Return the (X, Y) coordinate for the center point of the cell that contains the specified text.  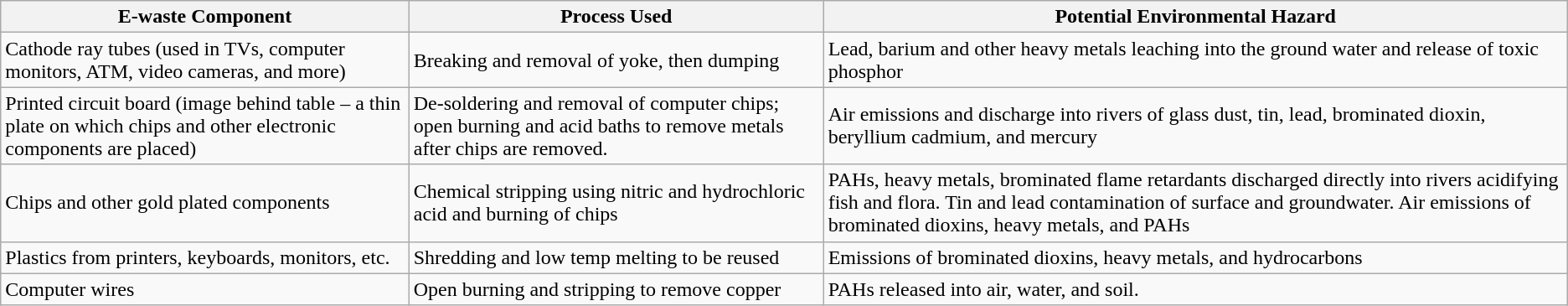
Process Used (616, 17)
De-soldering and removal of computer chips; open burning and acid baths to remove metals after chips are removed. (616, 126)
Chips and other gold plated components (204, 203)
Lead, barium and other heavy metals leaching into the ground water and release of toxic phosphor (1195, 60)
Air emissions and discharge into rivers of glass dust, tin, lead, brominated dioxin, beryllium cadmium, and mercury (1195, 126)
Open burning and stripping to remove copper (616, 289)
Plastics from printers, keyboards, monitors, etc. (204, 257)
Printed circuit board (image behind table – a thin plate on which chips and other electronic components are placed) (204, 126)
Shredding and low temp melting to be reused (616, 257)
Cathode ray tubes (used in TVs, computer monitors, ATM, video cameras, and more) (204, 60)
Emissions of brominated dioxins, heavy metals, and hydrocarbons (1195, 257)
Computer wires (204, 289)
Potential Environmental Hazard (1195, 17)
E-waste Component (204, 17)
Chemical stripping using nitric and hydrochloric acid and burning of chips (616, 203)
Breaking and removal of yoke, then dumping (616, 60)
PAHs released into air, water, and soil. (1195, 289)
